For the text-containing cell, return its midpoint in (x, y) coordinate format. 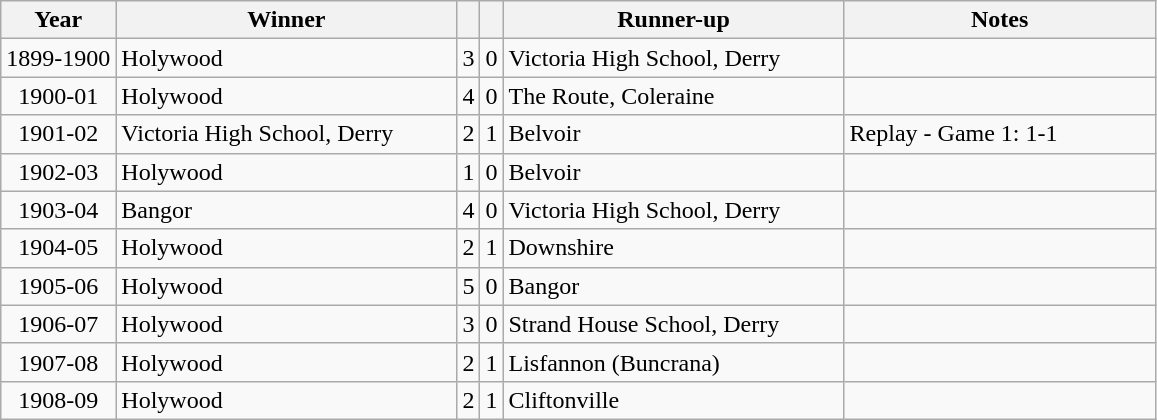
The Route, Coleraine (674, 96)
Winner (286, 20)
1906-07 (58, 324)
Cliftonville (674, 400)
1900-01 (58, 96)
Runner-up (674, 20)
Downshire (674, 248)
1901-02 (58, 134)
Replay - Game 1: 1-1 (1000, 134)
1902-03 (58, 172)
Strand House School, Derry (674, 324)
1904-05 (58, 248)
Year (58, 20)
Lisfannon (Buncrana) (674, 362)
1908-09 (58, 400)
5 (468, 286)
Notes (1000, 20)
1907-08 (58, 362)
1905-06 (58, 286)
1899-1900 (58, 58)
1903-04 (58, 210)
